Identify which cell holds the provided text, then report its [x, y] central coordinate. 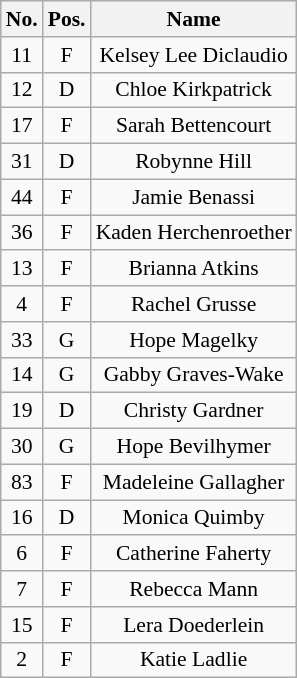
Hope Bevilhymer [194, 447]
83 [22, 482]
Madeleine Gallagher [194, 482]
7 [22, 589]
31 [22, 162]
4 [22, 304]
Rebecca Mann [194, 589]
Katie Ladlie [194, 660]
Catherine Faherty [194, 554]
14 [22, 375]
Kelsey Lee Diclaudio [194, 55]
17 [22, 126]
19 [22, 411]
Jamie Benassi [194, 197]
Name [194, 19]
2 [22, 660]
Pos. [67, 19]
16 [22, 518]
No. [22, 19]
Chloe Kirkpatrick [194, 90]
6 [22, 554]
Robynne Hill [194, 162]
Sarah Bettencourt [194, 126]
44 [22, 197]
30 [22, 447]
Gabby Graves-Wake [194, 375]
12 [22, 90]
11 [22, 55]
Rachel Grusse [194, 304]
Monica Quimby [194, 518]
Hope Magelky [194, 340]
13 [22, 269]
33 [22, 340]
36 [22, 233]
Brianna Atkins [194, 269]
Kaden Herchenroether [194, 233]
Christy Gardner [194, 411]
15 [22, 625]
Lera Doederlein [194, 625]
